Detect which cell encompasses the target text, then output its (X, Y) center coordinate. 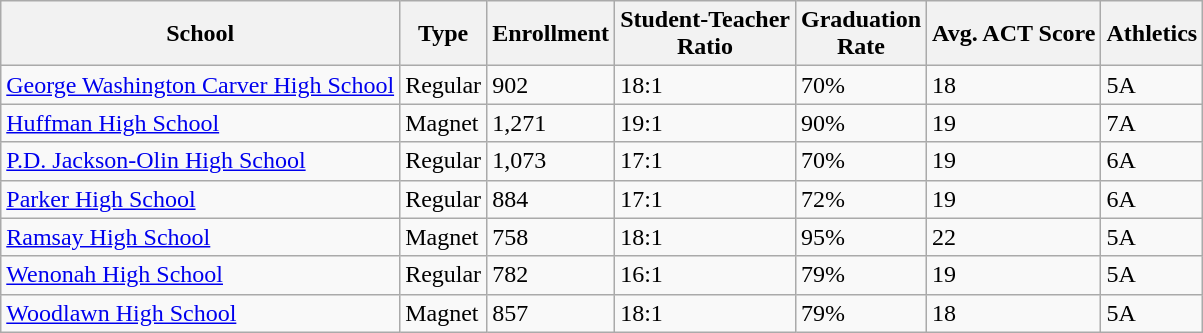
857 (551, 313)
P.D. Jackson-Olin High School (200, 161)
19:1 (706, 123)
884 (551, 199)
Wenonah High School (200, 275)
Huffman High School (200, 123)
95% (860, 237)
90% (860, 123)
902 (551, 85)
Type (444, 34)
1,271 (551, 123)
George Washington Carver High School (200, 85)
72% (860, 199)
Athletics (1152, 34)
Woodlawn High School (200, 313)
22 (1014, 237)
16:1 (706, 275)
1,073 (551, 161)
782 (551, 275)
Ramsay High School (200, 237)
Avg. ACT Score (1014, 34)
758 (551, 237)
GraduationRate (860, 34)
7A (1152, 123)
Student-TeacherRatio (706, 34)
Enrollment (551, 34)
School (200, 34)
Parker High School (200, 199)
